Find where the given text appears and provide that cell's center as (X, Y) coordinate. 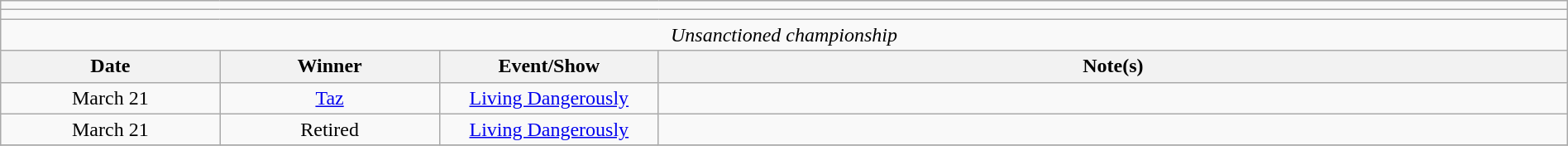
Date (111, 66)
Event/Show (549, 66)
Winner (329, 66)
Unsanctioned championship (784, 35)
Taz (329, 98)
Retired (329, 129)
Note(s) (1113, 66)
